Output the (x, y) coordinate of the center of the cell containing the given text.  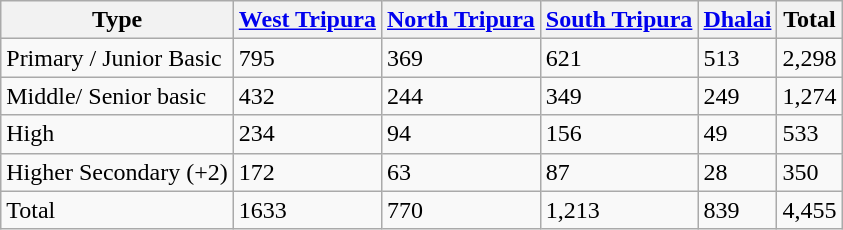
Middle/ Senior basic (118, 96)
234 (307, 134)
North Tripura (460, 20)
249 (738, 96)
1633 (307, 210)
349 (619, 96)
1,213 (619, 210)
49 (738, 134)
94 (460, 134)
432 (307, 96)
4,455 (810, 210)
839 (738, 210)
South Tripura (619, 20)
350 (810, 172)
63 (460, 172)
High (118, 134)
West Tripura (307, 20)
Primary / Junior Basic (118, 58)
513 (738, 58)
Higher Secondary (+2) (118, 172)
795 (307, 58)
156 (619, 134)
Dhalai (738, 20)
244 (460, 96)
28 (738, 172)
172 (307, 172)
2,298 (810, 58)
770 (460, 210)
621 (619, 58)
369 (460, 58)
533 (810, 134)
1,274 (810, 96)
87 (619, 172)
Type (118, 20)
